Locate the cell with the specified text and output its [x, y] center coordinate. 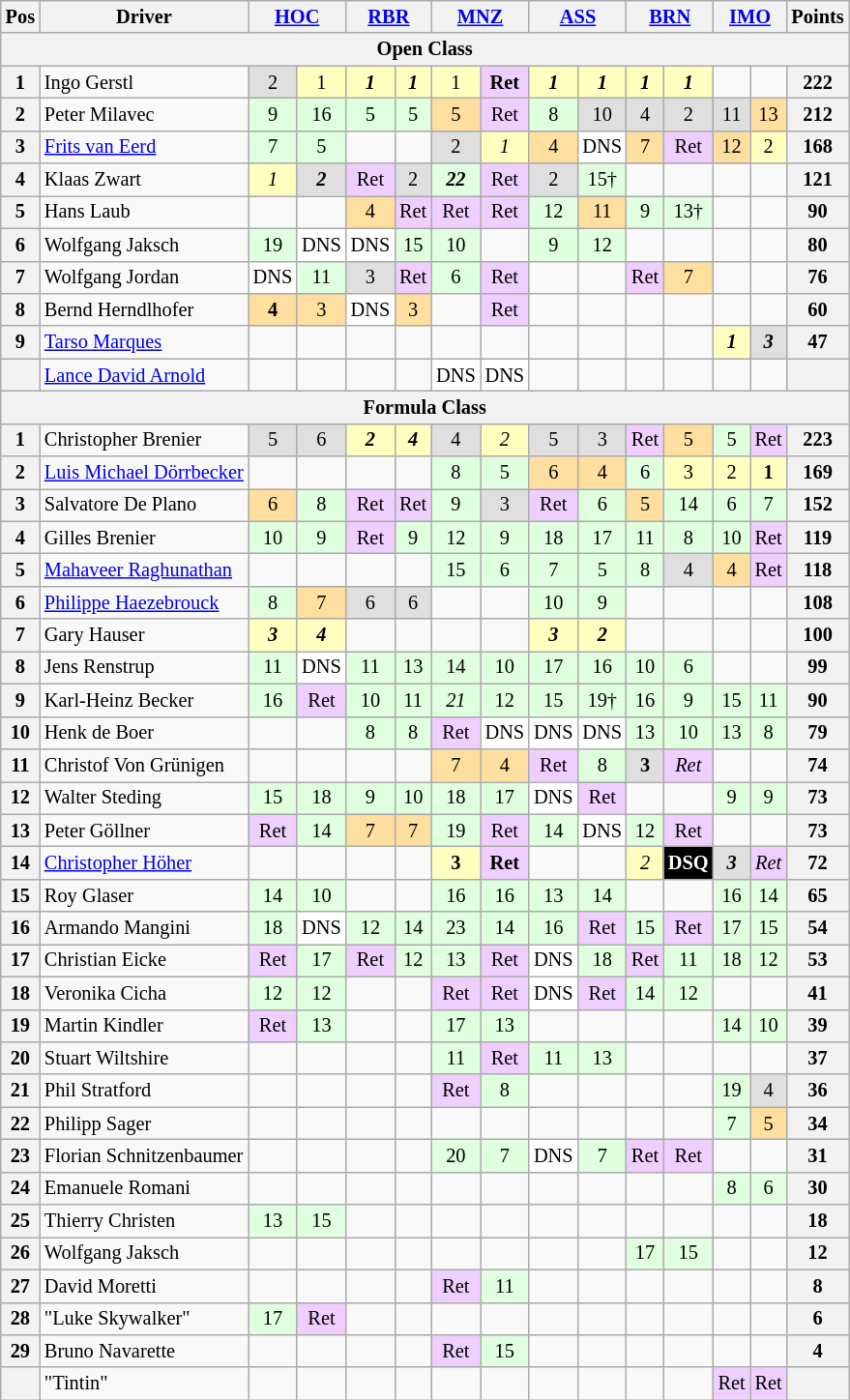
119 [818, 538]
Philipp Sager [144, 1123]
121 [818, 180]
Emanuele Romani [144, 1188]
IMO [750, 16]
53 [818, 960]
31 [818, 1155]
99 [818, 667]
Christian Eicke [144, 960]
Christopher Brenier [144, 440]
25 [20, 1221]
Walter Steding [144, 798]
41 [818, 993]
ASS [578, 16]
"Luke Skywalker" [144, 1319]
37 [818, 1058]
169 [818, 473]
76 [818, 277]
Florian Schnitzenbaumer [144, 1155]
36 [818, 1091]
Hans Laub [144, 212]
80 [818, 245]
Mahaveer Raghunathan [144, 569]
Driver [144, 16]
223 [818, 440]
30 [818, 1188]
152 [818, 505]
Armando Mangini [144, 928]
60 [818, 309]
Open Class [425, 49]
Wolfgang Jordan [144, 277]
Peter Milavec [144, 114]
Karl-Heinz Becker [144, 700]
Martin Kindler [144, 1026]
65 [818, 895]
100 [818, 635]
Frits van Eerd [144, 147]
79 [818, 733]
Roy Glaser [144, 895]
HOC [298, 16]
Henk de Boer [144, 733]
13† [689, 212]
Ingo Gerstl [144, 82]
34 [818, 1123]
Phil Stratford [144, 1091]
Lance David Arnold [144, 375]
"Tintin" [144, 1384]
Gilles Brenier [144, 538]
54 [818, 928]
118 [818, 569]
39 [818, 1026]
David Moretti [144, 1286]
29 [20, 1351]
Pos [20, 16]
Stuart Wiltshire [144, 1058]
Jens Renstrup [144, 667]
15† [602, 180]
Formula Class [425, 407]
Luis Michael Dörrbecker [144, 473]
DSQ [689, 862]
Bruno Navarette [144, 1351]
222 [818, 82]
108 [818, 602]
RBR [389, 16]
27 [20, 1286]
MNZ [480, 16]
212 [818, 114]
28 [20, 1319]
Thierry Christen [144, 1221]
Christof Von Grünigen [144, 765]
47 [818, 342]
26 [20, 1253]
19† [602, 700]
Gary Hauser [144, 635]
Philippe Haezebrouck [144, 602]
Tarso Marques [144, 342]
Salvatore De Plano [144, 505]
Veronika Cicha [144, 993]
Points [818, 16]
24 [20, 1188]
BRN [670, 16]
Christopher Höher [144, 862]
72 [818, 862]
Klaas Zwart [144, 180]
Bernd Herndlhofer [144, 309]
168 [818, 147]
74 [818, 765]
Peter Göllner [144, 831]
